Return the [X, Y] coordinate for the center point of the cell that contains the specified text.  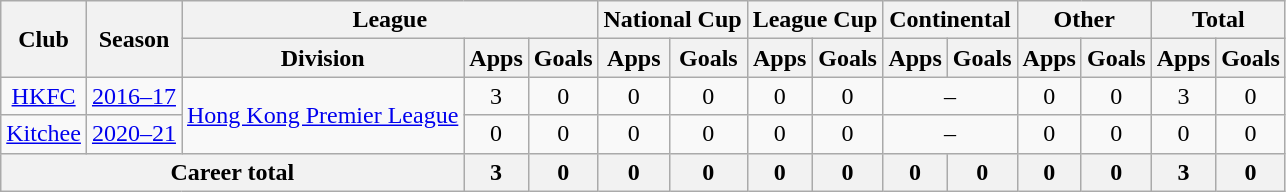
2016–17 [134, 96]
Other [1084, 20]
Career total [232, 172]
League [390, 20]
HKFC [44, 96]
Division [323, 58]
Hong Kong Premier League [323, 115]
League Cup [815, 20]
Kitchee [44, 134]
Club [44, 39]
2020–21 [134, 134]
Continental [950, 20]
National Cup [672, 20]
Season [134, 39]
Total [1218, 20]
